Return the (X, Y) coordinate for the center point of the cell that contains the specified text.  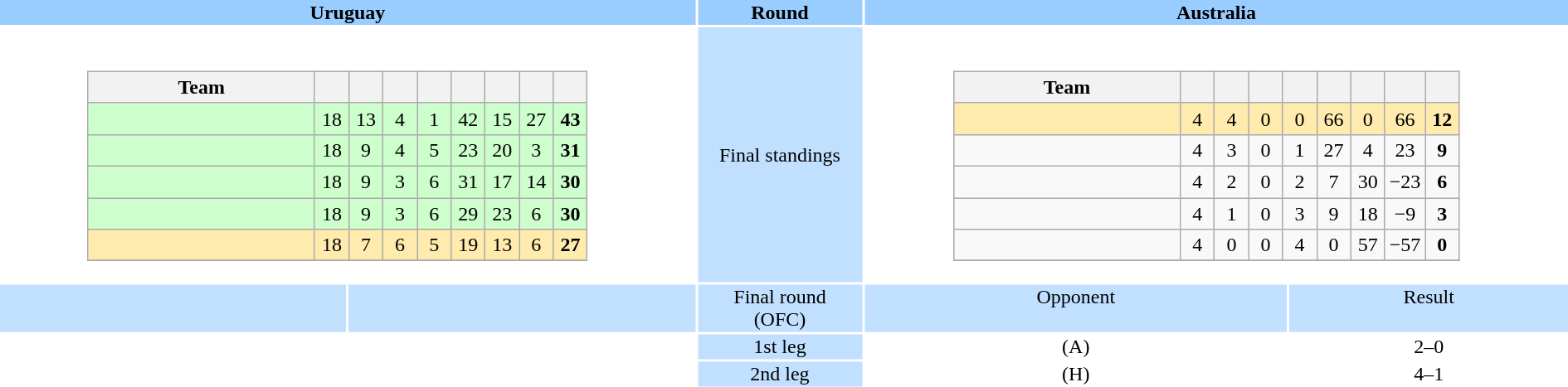
57 (1367, 245)
Uruguay (348, 12)
Result (1429, 308)
2–0 (1429, 347)
15 (503, 119)
Final round (OFC) (780, 308)
4–1 (1429, 375)
12 (1442, 119)
2nd leg (780, 375)
42 (468, 119)
−57 (1405, 245)
29 (468, 213)
Team 4 4 0 0 66 0 66 12 4 3 0 1 27 4 23 9 4 2 0 2 7 30 −23 6 4 1 0 3 9 18 −9 3 4 0 0 4 0 57 −57 0 (1216, 155)
43 (571, 119)
Team 18 13 4 1 42 15 27 43 18 9 4 5 23 20 3 31 18 9 3 6 31 17 14 30 18 9 3 6 29 23 6 30 18 7 6 5 19 13 6 27 (348, 155)
17 (503, 181)
Australia (1216, 12)
Final standings (780, 155)
(H) (1075, 375)
Opponent (1075, 308)
14 (536, 181)
20 (503, 150)
1st leg (780, 347)
−9 (1405, 213)
Round (780, 12)
−23 (1405, 181)
(A) (1075, 347)
19 (468, 245)
